From the cell containing the given text, extract its center point as (X, Y) coordinate. 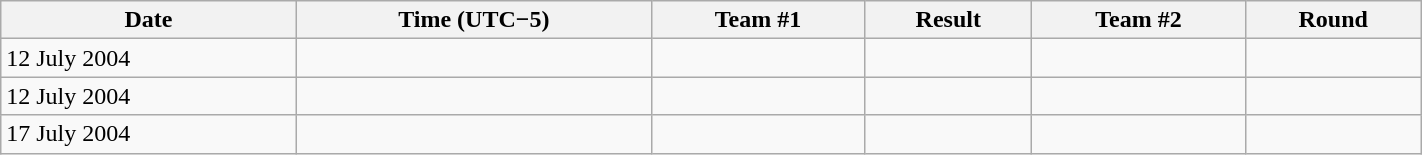
Result (948, 20)
Team #2 (1138, 20)
Team #1 (758, 20)
Round (1333, 20)
Date (149, 20)
17 July 2004 (149, 134)
Time (UTC−5) (474, 20)
